Locate the cell with the specified text and output its (X, Y) center coordinate. 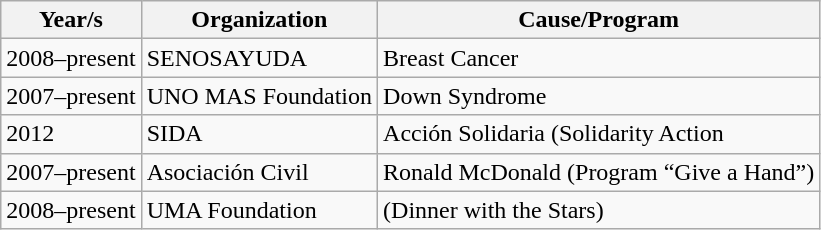
2012 (71, 134)
UMA Foundation (259, 210)
UNO MAS Foundation (259, 96)
Breast Cancer (599, 58)
SIDA (259, 134)
Acción Solidaria (Solidarity Action (599, 134)
(Dinner with the Stars) (599, 210)
Down Syndrome (599, 96)
SENOSAYUDA (259, 58)
Asociación Civil (259, 172)
Year/s (71, 20)
Organization (259, 20)
Ronald McDonald (Program “Give a Hand”) (599, 172)
Cause/Program (599, 20)
